For the text-containing cell, return its midpoint in (x, y) coordinate format. 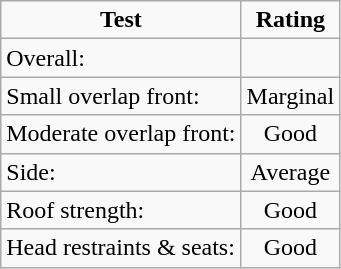
Rating (290, 20)
Side: (121, 172)
Roof strength: (121, 210)
Marginal (290, 96)
Moderate overlap front: (121, 134)
Head restraints & seats: (121, 248)
Overall: (121, 58)
Average (290, 172)
Small overlap front: (121, 96)
Test (121, 20)
